For the text-containing cell, return its midpoint in [X, Y] coordinate format. 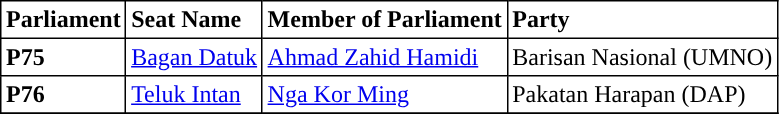
Barisan Nasional (UMNO) [642, 57]
Pakatan Harapan (DAP) [642, 95]
P76 [64, 95]
Member of Parliament [384, 20]
Seat Name [194, 20]
Nga Kor Ming [384, 95]
Parliament [64, 20]
Ahmad Zahid Hamidi [384, 57]
P75 [64, 57]
Teluk Intan [194, 95]
Party [642, 20]
Bagan Datuk [194, 57]
